Pinpoint the cell where the given text exists, returning its (X, Y) midpoint coordinate. 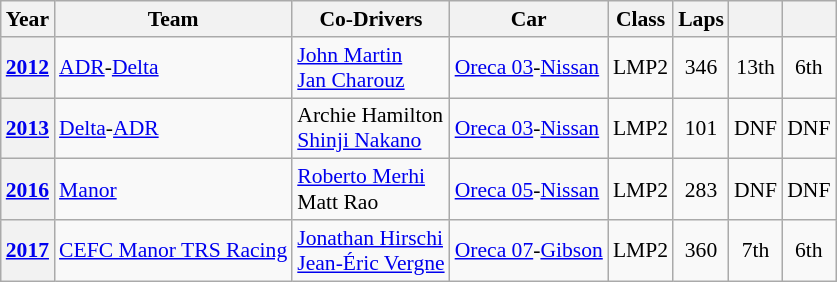
Team (173, 19)
2017 (28, 250)
Year (28, 19)
346 (701, 68)
283 (701, 190)
2012 (28, 68)
Laps (701, 19)
John Martin Jan Charouz (370, 68)
ADR-Delta (173, 68)
101 (701, 128)
Oreca 05-Nissan (529, 190)
Class (640, 19)
13th (756, 68)
Co-Drivers (370, 19)
Delta-ADR (173, 128)
Manor (173, 190)
2013 (28, 128)
360 (701, 250)
7th (756, 250)
CEFC Manor TRS Racing (173, 250)
Roberto Merhi Matt Rao (370, 190)
Archie Hamilton Shinji Nakano (370, 128)
Jonathan Hirschi Jean-Éric Vergne (370, 250)
Oreca 07-Gibson (529, 250)
Car (529, 19)
2016 (28, 190)
